Provide the (x, y) coordinate of the cell's center where the given text is located.  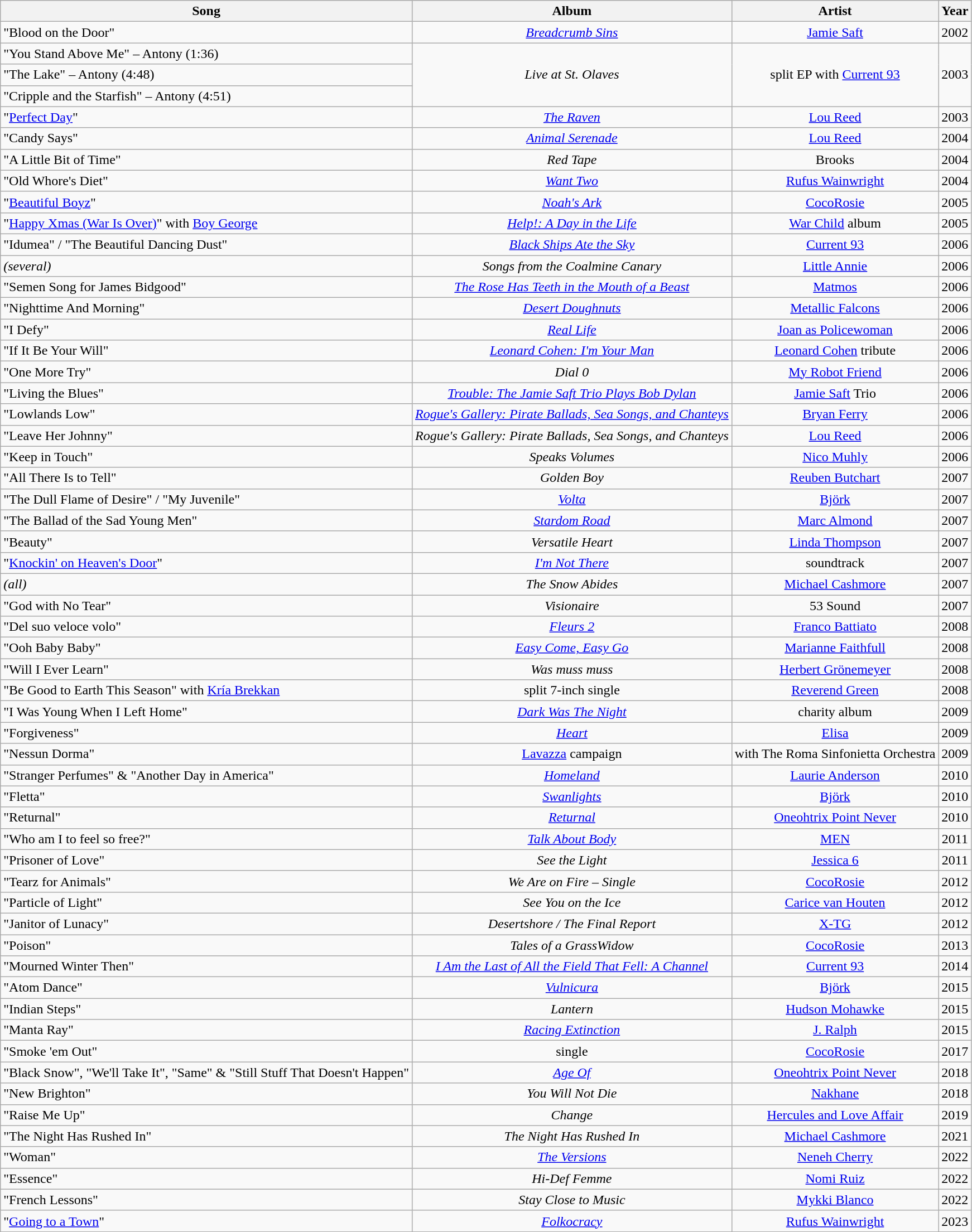
"Indian Steps" (206, 1009)
Hi-Def Femme (571, 1178)
"Forgiveness" (206, 733)
Year (955, 11)
Song (206, 11)
Animal Serenade (571, 138)
2019 (955, 1115)
Desertshore / The Final Report (571, 924)
"French Lessons" (206, 1200)
Linda Thompson (835, 542)
"Nessun Dorma" (206, 754)
You Will Not Die (571, 1094)
"The Ballad of the Sad Young Men" (206, 520)
Carice van Houten (835, 902)
I'm Not There (571, 563)
Live at St. Olaves (571, 75)
My Robot Friend (835, 372)
Lantern (571, 1009)
Desert Doughnuts (571, 308)
Songs from the Coalmine Canary (571, 266)
charity album (835, 712)
"Mourned Winter Then" (206, 967)
Matmos (835, 287)
Jessica 6 (835, 860)
Franco Battiato (835, 627)
"Stranger Perfumes" & "Another Day in America" (206, 775)
"Essence" (206, 1178)
X-TG (835, 924)
Bryan Ferry (835, 414)
"Prisoner of Love" (206, 860)
2017 (955, 1051)
Want Two (571, 181)
"The Lake" – Antony (4:48) (206, 75)
Volta (571, 499)
"Blood on the Door" (206, 32)
War Child album (835, 223)
"You Stand Above Me" – Antony (1:36) (206, 54)
Stay Close to Music (571, 1200)
"Cripple and the Starfish" – Antony (4:51) (206, 96)
Leonard Cohen tribute (835, 351)
Was muss muss (571, 669)
Noah's Ark (571, 202)
"Idumea" / "The Beautiful Dancing Dust" (206, 244)
Stardom Road (571, 520)
Folkocracy (571, 1221)
Hercules and Love Affair (835, 1115)
Speaks Volumes (571, 457)
split 7-inch single (571, 690)
"God with No Tear" (206, 605)
"Atom Dance" (206, 988)
Tales of a GrassWidow (571, 945)
Marc Almond (835, 520)
"Knockin' on Heaven's Door" (206, 563)
"Keep in Touch" (206, 457)
Real Life (571, 330)
Leonard Cohen: I'm Your Man (571, 351)
"Manta Ray" (206, 1030)
Nico Muhly (835, 457)
"I Was Young When I Left Home" (206, 712)
Jamie Saft Trio (835, 393)
Fleurs 2 (571, 627)
Help!: A Day in the Life (571, 223)
"Tearz for Animals" (206, 881)
Reuben Butchart (835, 478)
"Particle of Light" (206, 902)
Red Tape (571, 160)
Swanlights (571, 796)
Herbert Grönemeyer (835, 669)
"Perfect Day" (206, 117)
(several) (206, 266)
"Del suo veloce volo" (206, 627)
"Black Snow", "We'll Take It", "Same" & "Still Stuff That Doesn't Happen" (206, 1072)
"Will I Ever Learn" (206, 669)
Elisa (835, 733)
Neneh Cherry (835, 1157)
"One More Try" (206, 372)
Marianne Faithfull (835, 648)
See the Light (571, 860)
"New Brighton" (206, 1094)
(all) (206, 584)
"Lowlands Low" (206, 414)
"Beauty" (206, 542)
"Who am I to feel so free?" (206, 839)
Visionaire (571, 605)
"Candy Says" (206, 138)
"Living the Blues" (206, 393)
Little Annie (835, 266)
Joan as Policewoman (835, 330)
"All There Is to Tell" (206, 478)
Returnal (571, 818)
Homeland (571, 775)
"Happy Xmas (War Is Over)" with Boy George (206, 223)
"A Little Bit of Time" (206, 160)
"Fletta" (206, 796)
"Woman" (206, 1157)
2023 (955, 1221)
"If It Be Your Will" (206, 351)
Brooks (835, 160)
Album (571, 11)
soundtrack (835, 563)
Vulnicura (571, 988)
Heart (571, 733)
See You on the Ice (571, 902)
"Nighttime And Morning" (206, 308)
"Ooh Baby Baby" (206, 648)
MEN (835, 839)
Golden Boy (571, 478)
The Versions (571, 1157)
Racing Extinction (571, 1030)
Nakhane (835, 1094)
Black Ships Ate the Sky (571, 244)
Laurie Anderson (835, 775)
Jamie Saft (835, 32)
2021 (955, 1136)
The Snow Abides (571, 584)
The Night Has Rushed In (571, 1136)
Artist (835, 11)
Metallic Falcons (835, 308)
Lavazza campaign (571, 754)
"The Dull Flame of Desire" / "My Juvenile" (206, 499)
"Returnal" (206, 818)
"Semen Song for James Bidgood" (206, 287)
The Rose Has Teeth in the Mouth of a Beast (571, 287)
2014 (955, 967)
The Raven (571, 117)
Dark Was The Night (571, 712)
Hudson Mohawke (835, 1009)
split EP with Current 93 (835, 75)
"I Defy" (206, 330)
"The Night Has Rushed In" (206, 1136)
"Raise Me Up" (206, 1115)
Age Of (571, 1072)
"Leave Her Johnny" (206, 436)
Mykki Blanco (835, 1200)
Versatile Heart (571, 542)
"Going to a Town" (206, 1221)
"Janitor of Lunacy" (206, 924)
We Are on Fire – Single (571, 881)
Trouble: The Jamie Saft Trio Plays Bob Dylan (571, 393)
I Am the Last of All the Field That Fell: A Channel (571, 967)
2013 (955, 945)
Dial 0 (571, 372)
53 Sound (835, 605)
Change (571, 1115)
Easy Come, Easy Go (571, 648)
Reverend Green (835, 690)
"Old Whore's Diet" (206, 181)
Breadcrumb Sins (571, 32)
Talk About Body (571, 839)
single (571, 1051)
"Smoke 'em Out" (206, 1051)
with The Roma Sinfonietta Orchestra (835, 754)
2002 (955, 32)
"Be Good to Earth This Season" with Kría Brekkan (206, 690)
J. Ralph (835, 1030)
"Poison" (206, 945)
"Beautiful Boyz" (206, 202)
Nomi Ruiz (835, 1178)
